Scan for the cell matching the given text and deliver its [x, y] coordinate at center. 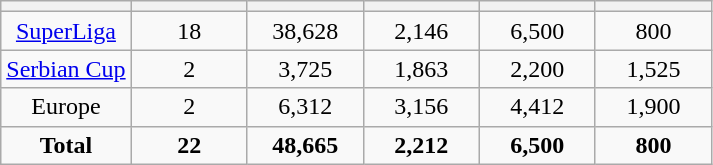
38,628 [305, 31]
6,312 [305, 107]
1,900 [653, 107]
Total [66, 145]
1,525 [653, 69]
3,725 [305, 69]
18 [189, 31]
Serbian Cup [66, 69]
2,146 [421, 31]
22 [189, 145]
1,863 [421, 69]
SuperLiga [66, 31]
4,412 [537, 107]
2,212 [421, 145]
Europe [66, 107]
3,156 [421, 107]
2,200 [537, 69]
48,665 [305, 145]
